Identify which cell holds the provided text, then report its [X, Y] central coordinate. 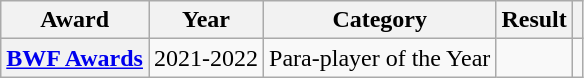
Award [75, 20]
Result [534, 20]
Para-player of the Year [380, 58]
BWF Awards [75, 58]
Year [206, 20]
2021-2022 [206, 58]
Category [380, 20]
